Pinpoint the cell where the given text exists, returning its [X, Y] midpoint coordinate. 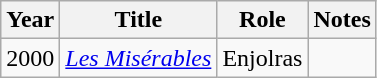
Enjolras [262, 58]
2000 [30, 58]
Les Misérables [138, 58]
Role [262, 20]
Year [30, 20]
Notes [342, 20]
Title [138, 20]
